Search for the cell housing the specified text and yield its (x, y) center coordinate. 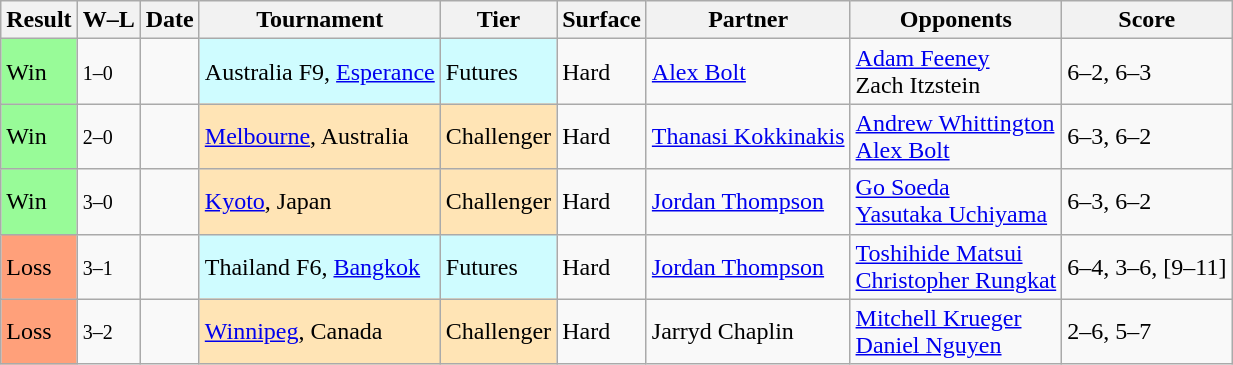
Tier (498, 20)
3–0 (108, 202)
Partner (748, 20)
Winnipeg, Canada (320, 332)
Thailand F6, Bangkok (320, 266)
3–2 (108, 332)
Tournament (320, 20)
Kyoto, Japan (320, 202)
Date (170, 20)
Jarryd Chaplin (748, 332)
Alex Bolt (748, 72)
Thanasi Kokkinakis (748, 136)
1–0 (108, 72)
Mitchell Krueger Daniel Nguyen (956, 332)
2–6, 5–7 (1147, 332)
2–0 (108, 136)
Adam Feeney Zach Itzstein (956, 72)
Go Soeda Yasutaka Uchiyama (956, 202)
Australia F9, Esperance (320, 72)
6–4, 3–6, [9–11] (1147, 266)
Result (39, 20)
W–L (108, 20)
Score (1147, 20)
6–2, 6–3 (1147, 72)
Opponents (956, 20)
Toshihide Matsui Christopher Rungkat (956, 266)
Andrew Whittington Alex Bolt (956, 136)
Melbourne, Australia (320, 136)
3–1 (108, 266)
Surface (602, 20)
